Detect which cell encompasses the target text, then output its (x, y) center coordinate. 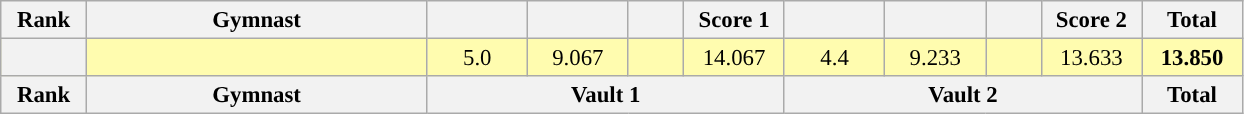
13.850 (1192, 58)
14.067 (734, 58)
13.633 (1092, 58)
9.233 (936, 58)
4.4 (834, 58)
Score 2 (1092, 20)
Score 1 (734, 20)
5.0 (478, 58)
Vault 1 (606, 95)
Vault 2 (962, 95)
9.067 (578, 58)
